Extract the [x, y] coordinate from the center of the cell holding the provided text.  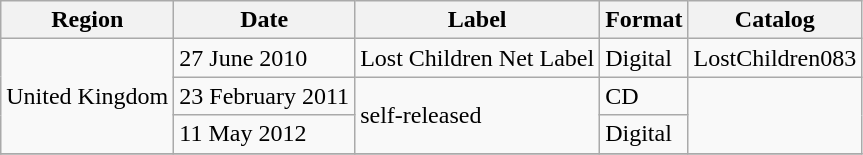
Date [264, 20]
Region [88, 20]
self-released [478, 115]
23 February 2011 [264, 96]
Format [644, 20]
Lost Children Net Label [478, 58]
Catalog [775, 20]
27 June 2010 [264, 58]
LostChildren083 [775, 58]
Label [478, 20]
CD [644, 96]
United Kingdom [88, 96]
11 May 2012 [264, 134]
